Identify which cell holds the provided text, then report its [X, Y] central coordinate. 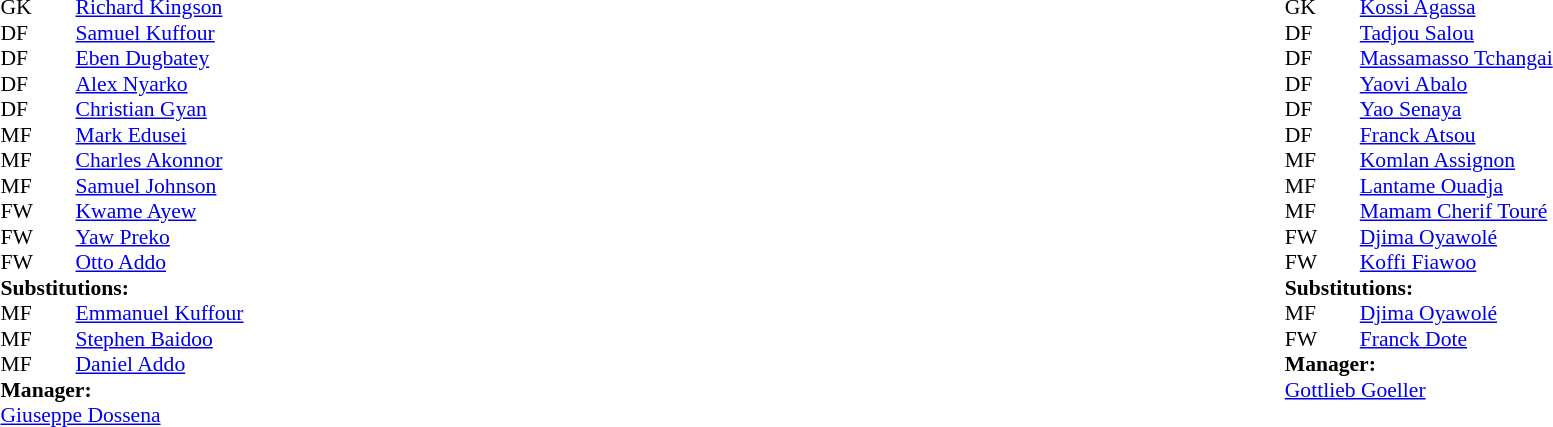
Stephen Baidoo [160, 339]
Emmanuel Kuffour [160, 313]
Massamasso Tchangai [1456, 59]
Christian Gyan [160, 109]
Gottlieb Goeller [1419, 390]
Daniel Addo [160, 365]
Yaovi Abalo [1456, 84]
Eben Dugbatey [160, 59]
Tadjou Salou [1456, 33]
Mark Edusei [160, 135]
Samuel Johnson [160, 186]
Yaw Preko [160, 237]
Lantame Ouadja [1456, 186]
Yao Senaya [1456, 109]
Otto Addo [160, 263]
Mamam Cherif Touré [1456, 211]
Samuel Kuffour [160, 33]
Alex Nyarko [160, 84]
Koffi Fiawoo [1456, 263]
Franck Dote [1456, 339]
Charles Akonnor [160, 161]
Kwame Ayew [160, 211]
Komlan Assignon [1456, 161]
Franck Atsou [1456, 135]
